Locate the cell with the specified text and output its [X, Y] center coordinate. 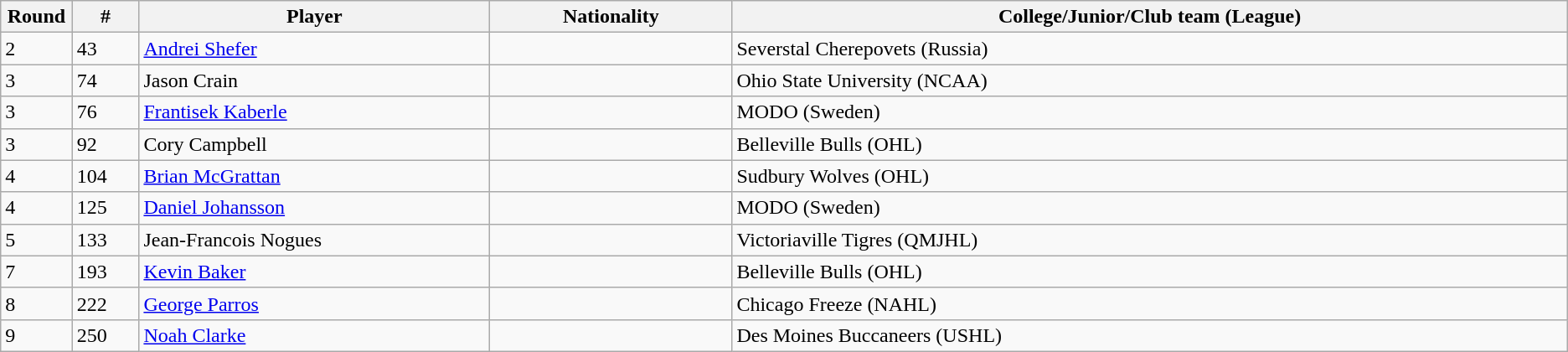
Round [37, 17]
Player [315, 17]
222 [106, 303]
125 [106, 208]
7 [37, 272]
Frantisek Kaberle [315, 112]
250 [106, 335]
76 [106, 112]
Brian McGrattan [315, 176]
Sudbury Wolves (OHL) [1149, 176]
Cory Campbell [315, 144]
College/Junior/Club team (League) [1149, 17]
2 [37, 49]
George Parros [315, 303]
8 [37, 303]
# [106, 17]
Jason Crain [315, 80]
Noah Clarke [315, 335]
43 [106, 49]
Severstal Cherepovets (Russia) [1149, 49]
9 [37, 335]
Des Moines Buccaneers (USHL) [1149, 335]
Victoriaville Tigres (QMJHL) [1149, 240]
5 [37, 240]
Kevin Baker [315, 272]
Ohio State University (NCAA) [1149, 80]
Andrei Shefer [315, 49]
Chicago Freeze (NAHL) [1149, 303]
133 [106, 240]
74 [106, 80]
Daniel Johansson [315, 208]
104 [106, 176]
Jean-Francois Nogues [315, 240]
92 [106, 144]
Nationality [611, 17]
193 [106, 272]
